Detect which cell encompasses the target text, then output its (x, y) center coordinate. 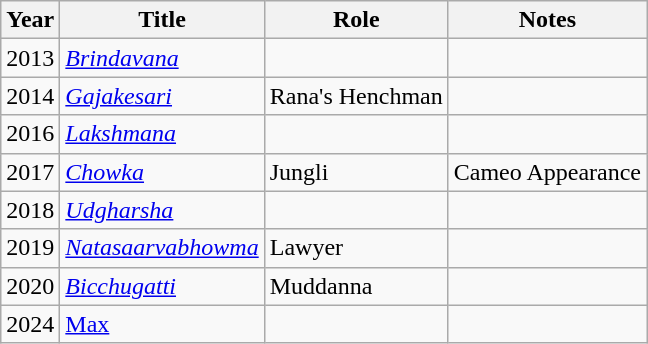
Gajakesari (162, 96)
2018 (30, 210)
Chowka (162, 172)
Notes (547, 20)
Rana's Henchman (356, 96)
Bicchugatti (162, 286)
2019 (30, 248)
2014 (30, 96)
2016 (30, 134)
Natasaarvabhowma (162, 248)
Lakshmana (162, 134)
Jungli (356, 172)
2024 (30, 324)
2017 (30, 172)
Cameo Appearance (547, 172)
Lawyer (356, 248)
Role (356, 20)
Max (162, 324)
Muddanna (356, 286)
2013 (30, 58)
Year (30, 20)
Brindavana (162, 58)
2020 (30, 286)
Title (162, 20)
Udgharsha (162, 210)
